Find where the given text appears and provide that cell's center as [X, Y] coordinate. 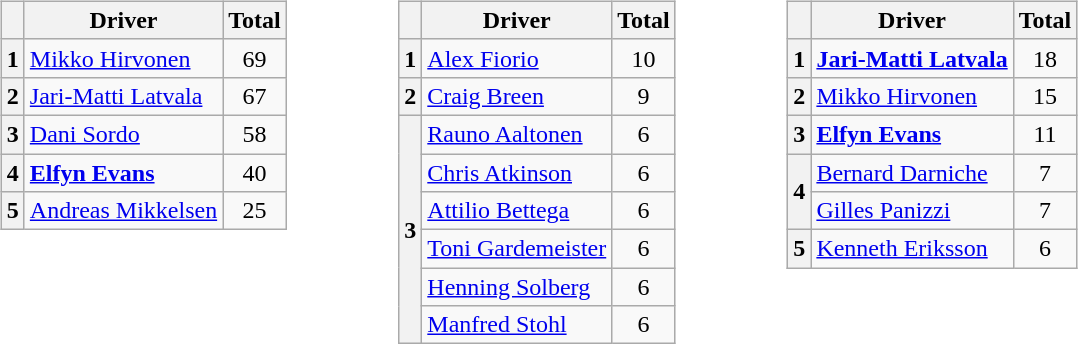
Rauno Aaltonen [517, 134]
Dani Sordo [123, 134]
Chris Atkinson [517, 173]
11 [1045, 134]
Attilio Bettega [517, 211]
Andreas Mikkelsen [123, 211]
25 [255, 211]
9 [644, 96]
Bernard Darniche [912, 173]
69 [255, 58]
Henning Solberg [517, 287]
10 [644, 58]
Craig Breen [517, 96]
40 [255, 173]
Kenneth Eriksson [912, 249]
Toni Gardemeister [517, 249]
15 [1045, 96]
58 [255, 134]
18 [1045, 58]
Gilles Panizzi [912, 211]
Manfred Stohl [517, 325]
67 [255, 96]
Alex Fiorio [517, 58]
